Output the [X, Y] coordinate of the center of the cell containing the given text.  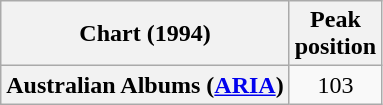
Peakposition [335, 34]
103 [335, 85]
Australian Albums (ARIA) [145, 85]
Chart (1994) [145, 34]
